Provide the (X, Y) coordinate of the cell's center where the given text is located.  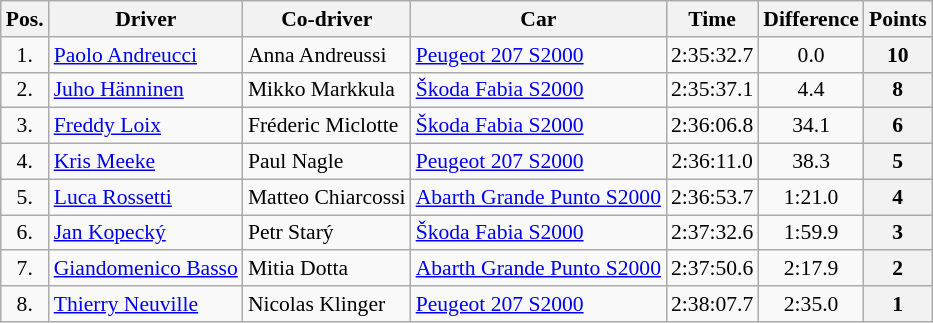
1:21.0 (811, 197)
5. (25, 197)
3 (898, 233)
2:37:32.6 (712, 233)
4.4 (811, 90)
2:36:53.7 (712, 197)
3. (25, 126)
Giandomenico Basso (146, 269)
Luca Rossetti (146, 197)
4 (898, 197)
Driver (146, 19)
2:37:50.6 (712, 269)
Juho Hänninen (146, 90)
Pos. (25, 19)
8 (898, 90)
Mitia Dotta (327, 269)
Paolo Andreucci (146, 55)
Matteo Chiarcossi (327, 197)
Petr Starý (327, 233)
Fréderic Miclotte (327, 126)
2:35:37.1 (712, 90)
Thierry Neuville (146, 304)
8. (25, 304)
2:36:11.0 (712, 162)
10 (898, 55)
34.1 (811, 126)
38.3 (811, 162)
Car (538, 19)
2:38:07.7 (712, 304)
Difference (811, 19)
2:17.9 (811, 269)
2. (25, 90)
Mikko Markkula (327, 90)
4. (25, 162)
Time (712, 19)
Freddy Loix (146, 126)
Kris Meeke (146, 162)
2:35:32.7 (712, 55)
Co-driver (327, 19)
1 (898, 304)
5 (898, 162)
2:36:06.8 (712, 126)
2 (898, 269)
7. (25, 269)
Nicolas Klinger (327, 304)
6 (898, 126)
6. (25, 233)
Anna Andreussi (327, 55)
1. (25, 55)
Jan Kopecký (146, 233)
0.0 (811, 55)
1:59.9 (811, 233)
Paul Nagle (327, 162)
Points (898, 19)
2:35.0 (811, 304)
